Pinpoint the cell where the given text exists, returning its (x, y) midpoint coordinate. 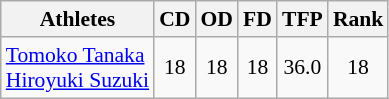
FD (258, 19)
OD (218, 19)
TFP (302, 19)
Athletes (78, 19)
36.0 (302, 68)
Rank (358, 19)
CD (174, 19)
Tomoko TanakaHiroyuki Suzuki (78, 68)
